Provide the [X, Y] coordinate of the cell's center where the given text is located.  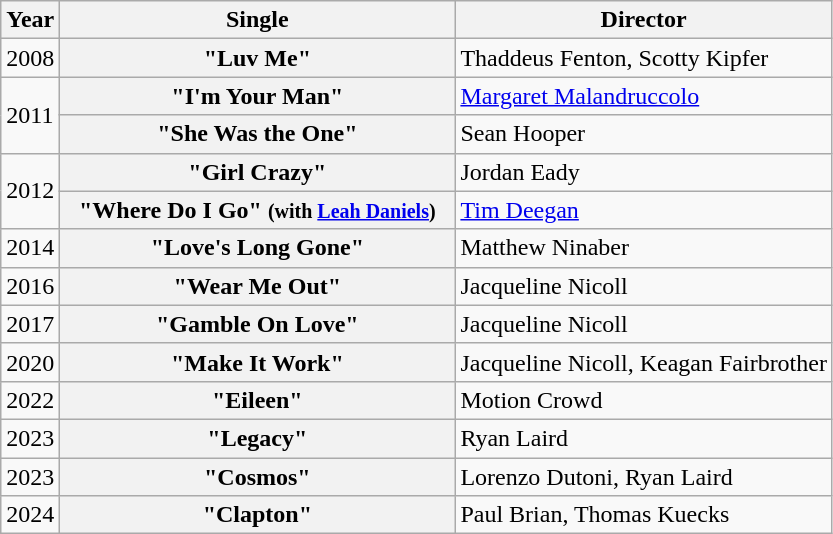
Jordan Eady [644, 172]
"She Was the One" [258, 134]
Paul Brian, Thomas Kuecks [644, 515]
Tim Deegan [644, 210]
"Make It Work" [258, 362]
Director [644, 20]
"Gamble On Love" [258, 324]
Year [30, 20]
2011 [30, 115]
2017 [30, 324]
Single [258, 20]
Jacqueline Nicoll, Keagan Fairbrother [644, 362]
"Luv Me" [258, 58]
"Eileen" [258, 400]
Ryan Laird [644, 438]
Matthew Ninaber [644, 248]
Lorenzo Dutoni, Ryan Laird [644, 477]
Thaddeus Fenton, Scotty Kipfer [644, 58]
Sean Hooper [644, 134]
"Wear Me Out" [258, 286]
2008 [30, 58]
"Where Do I Go" (with Leah Daniels) [258, 210]
2016 [30, 286]
"Legacy" [258, 438]
"Clapton" [258, 515]
2020 [30, 362]
Margaret Malandruccolo [644, 96]
"Cosmos" [258, 477]
"Girl Crazy" [258, 172]
"I'm Your Man" [258, 96]
2014 [30, 248]
2022 [30, 400]
2024 [30, 515]
Motion Crowd [644, 400]
"Love's Long Gone" [258, 248]
2012 [30, 191]
